Detect which cell encompasses the target text, then output its (x, y) center coordinate. 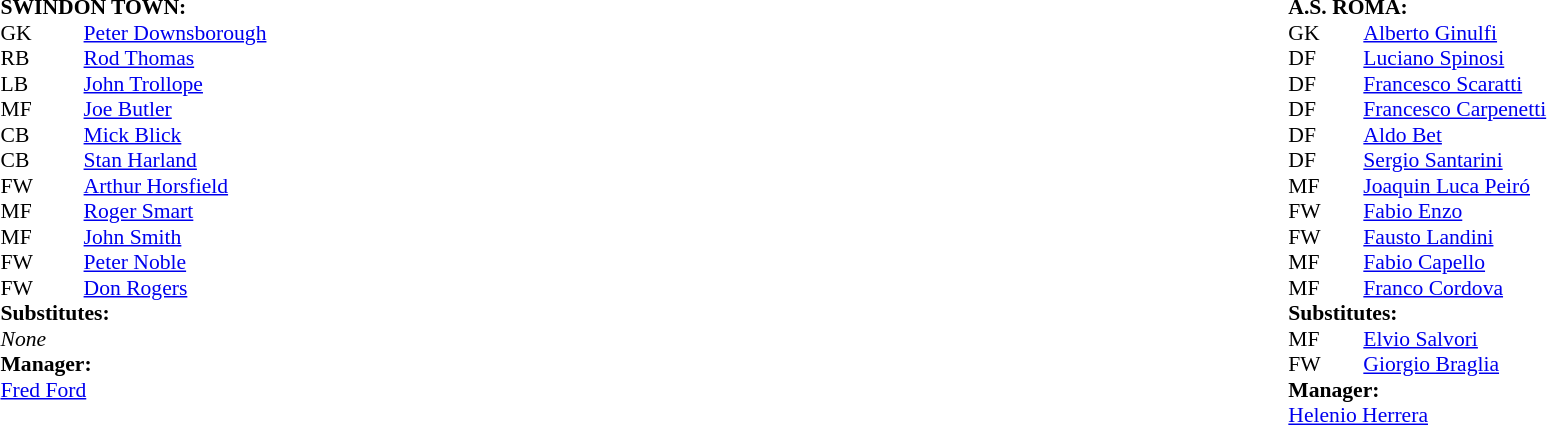
Franco Cordova (1454, 288)
Arthur Horsfield (176, 186)
Peter Noble (176, 263)
None (23, 339)
John Smith (176, 237)
Rod Thomas (176, 59)
Stan Harland (176, 161)
Elvio Salvori (1454, 339)
Francesco Scaratti (1454, 84)
Peter Downsborough (176, 33)
LB (23, 84)
Alberto Ginulfi (1454, 33)
Sergio Santarini (1454, 161)
Roger Smart (176, 211)
Joe Butler (176, 109)
Fabio Enzo (1454, 211)
Joaquin Luca Peiró (1454, 186)
Don Rogers (176, 288)
Mick Blick (176, 135)
John Trollope (176, 84)
Fausto Landini (1454, 237)
Fabio Capello (1454, 263)
Giorgio Braglia (1454, 365)
Aldo Bet (1454, 135)
RB (23, 59)
Luciano Spinosi (1454, 59)
Fred Ford (133, 390)
Francesco Carpenetti (1454, 109)
